Determine the (x, y) coordinate at the center of the cell enclosing the given text.  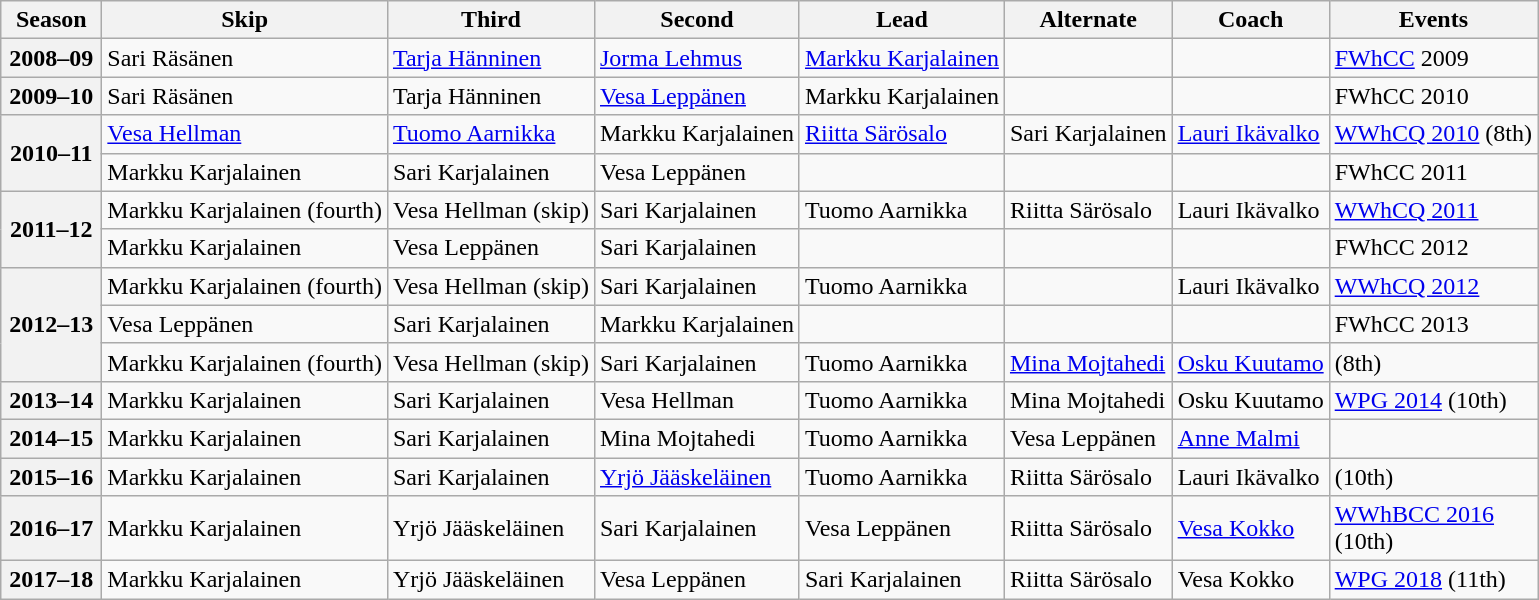
FWhCC 2012 (1433, 248)
Events (1433, 20)
Anne Malmi (1250, 438)
WWhCQ 2012 (1433, 286)
FWhCC 2013 (1433, 324)
2014–15 (52, 438)
WWhBCC 2016 (10th) (1433, 528)
WWhCQ 2011 (1433, 210)
Second (696, 20)
Lead (902, 20)
(10th) (1433, 477)
2009–10 (52, 96)
Jorma Lehmus (696, 58)
Third (490, 20)
(8th) (1433, 362)
WPG 2018 (11th) (1433, 580)
FWhCC 2009 (1433, 58)
FWhCC 2011 (1433, 172)
2013–14 (52, 400)
2017–18 (52, 580)
Coach (1250, 20)
WWhCQ 2010 (8th) (1433, 134)
2015–16 (52, 477)
Skip (245, 20)
2012–13 (52, 324)
2016–17 (52, 528)
WPG 2014 (10th) (1433, 400)
2010–11 (52, 153)
FWhCC 2010 (1433, 96)
2011–12 (52, 229)
Alternate (1088, 20)
Season (52, 20)
2008–09 (52, 58)
